Return the (x, y) coordinate for the center point of the cell that contains the specified text.  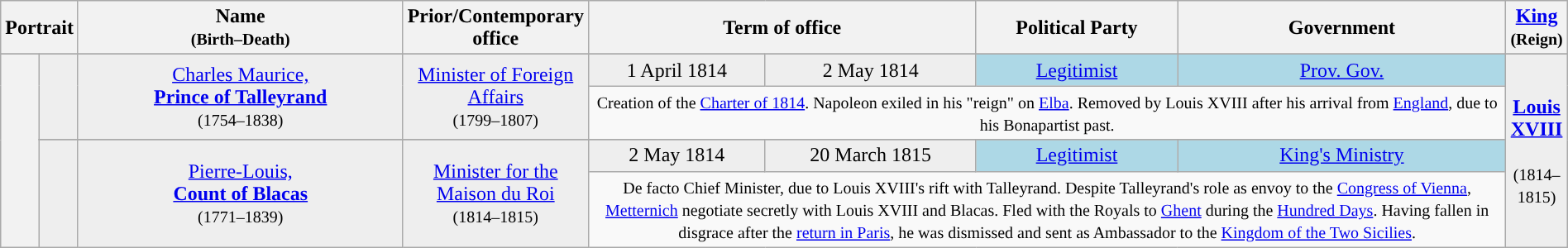
Minister for the Maison du Roi(1814–1815) (495, 193)
Political Party (1077, 28)
Name(Birth–Death) (240, 28)
Prior/Contemporary office (495, 28)
Government (1341, 28)
Minister of Foreign Affairs(1799–1807) (495, 98)
Prov. Gov. (1341, 70)
King's Ministry (1341, 155)
Pierre-Louis,Count of Blacas(1771–1839) (240, 193)
Louis XVIII(1814–1815) (1537, 150)
Portrait (40, 28)
Charles Maurice,Prince of Talleyrand(1754–1838) (240, 98)
Term of office (782, 28)
20 March 1815 (870, 155)
King(Reign) (1537, 28)
1 April 1814 (676, 70)
